Return (x, y) of the center of cell containing provided text 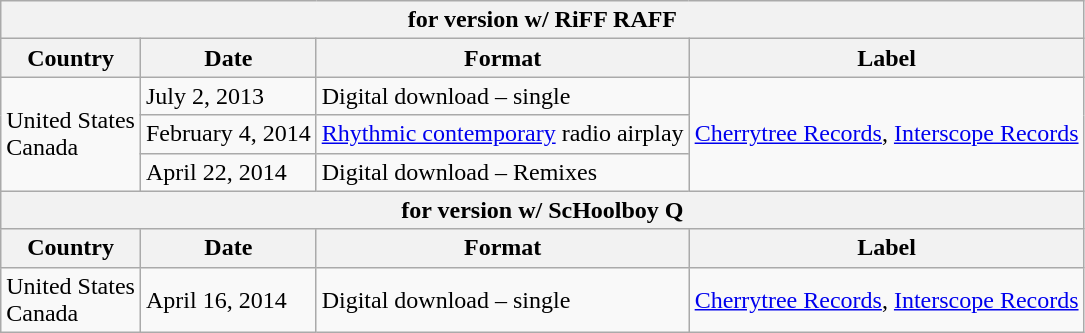
Rhythmic contemporary radio airplay (502, 134)
for version w/ RiFF RAFF (542, 20)
July 2, 2013 (228, 96)
February 4, 2014 (228, 134)
April 16, 2014 (228, 300)
April 22, 2014 (228, 172)
Digital download – Remixes (502, 172)
for version w/ ScHoolboy Q (542, 210)
